Pinpoint the cell where the given text exists, returning its [X, Y] midpoint coordinate. 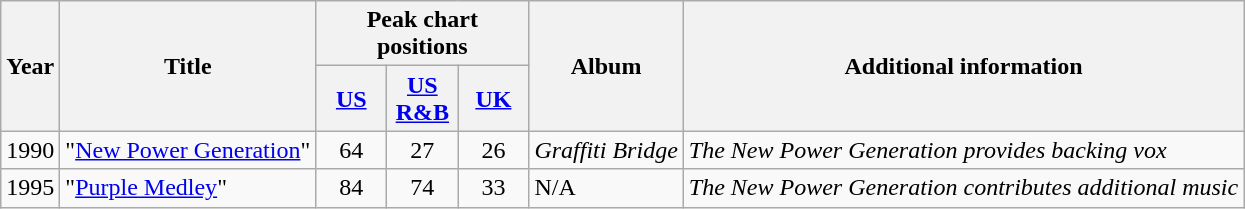
Peak chart positions [422, 34]
N/A [606, 188]
Title [188, 66]
27 [422, 150]
26 [494, 150]
Year [30, 66]
Album [606, 66]
The New Power Generation provides backing vox [963, 150]
Additional information [963, 66]
US [352, 98]
64 [352, 150]
US R&B [422, 98]
Graffiti Bridge [606, 150]
"Purple Medley" [188, 188]
The New Power Generation contributes additional music [963, 188]
1995 [30, 188]
84 [352, 188]
"New Power Generation" [188, 150]
UK [494, 98]
1990 [30, 150]
33 [494, 188]
74 [422, 188]
